Locate the cell with the specified text and output its (X, Y) center coordinate. 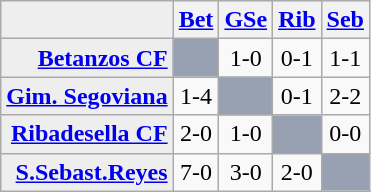
2-2 (345, 96)
3-0 (246, 172)
0-0 (345, 134)
Gim. Segoviana (87, 96)
1-1 (345, 58)
Seb (345, 20)
Rib (297, 20)
1-4 (196, 96)
GSe (246, 20)
S.Sebast.Reyes (87, 172)
Bet (196, 20)
Ribadesella CF (87, 134)
7-0 (196, 172)
Betanzos CF (87, 58)
